Determine the [x, y] coordinate at the center of the cell enclosing the given text.  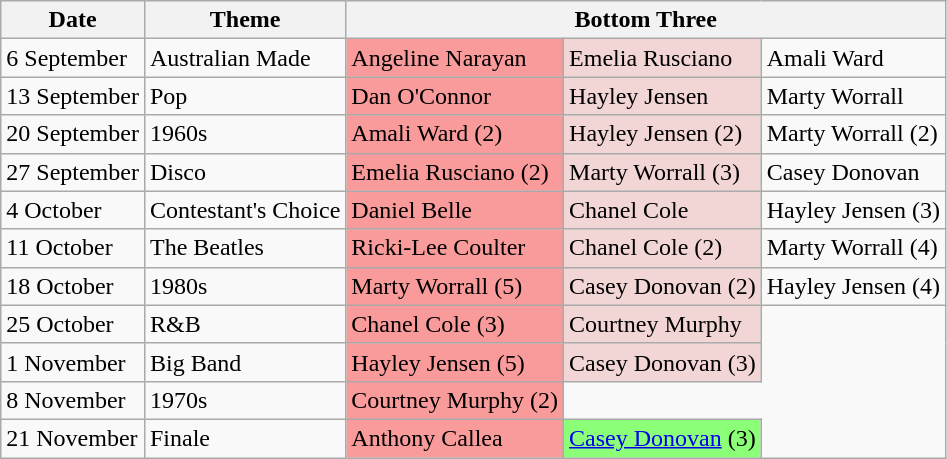
Casey Donovan [853, 172]
Hayley Jensen (3) [853, 210]
Courtney Murphy [663, 324]
18 October [73, 286]
Hayley Jensen (5) [455, 362]
Australian Made [244, 58]
Date [73, 20]
11 October [73, 248]
Amali Ward [853, 58]
Theme [244, 20]
6 September [73, 58]
Contestant's Choice [244, 210]
Hayley Jensen [663, 96]
Pop [244, 96]
Big Band [244, 362]
Dan O'Connor [455, 96]
Ricki-Lee Coulter [455, 248]
Marty Worrall (5) [455, 286]
R&B [244, 324]
Angeline Narayan [455, 58]
Marty Worrall (3) [663, 172]
8 November [73, 400]
20 September [73, 134]
Marty Worrall [853, 96]
Emelia Rusciano (2) [455, 172]
Disco [244, 172]
Daniel Belle [455, 210]
The Beatles [244, 248]
Casey Donovan (2) [663, 286]
Hayley Jensen (2) [663, 134]
25 October [73, 324]
1980s [244, 286]
Finale [244, 438]
27 September [73, 172]
Hayley Jensen (4) [853, 286]
Chanel Cole (2) [663, 248]
21 November [73, 438]
Chanel Cole (3) [455, 324]
13 September [73, 96]
Marty Worrall (4) [853, 248]
1960s [244, 134]
Courtney Murphy (2) [455, 400]
Marty Worrall (2) [853, 134]
4 October [73, 210]
Anthony Callea [455, 438]
1970s [244, 400]
Bottom Three [646, 20]
1 November [73, 362]
Amali Ward (2) [455, 134]
Emelia Rusciano [663, 58]
Chanel Cole [663, 210]
